Find where the given text appears and provide that cell's center as (x, y) coordinate. 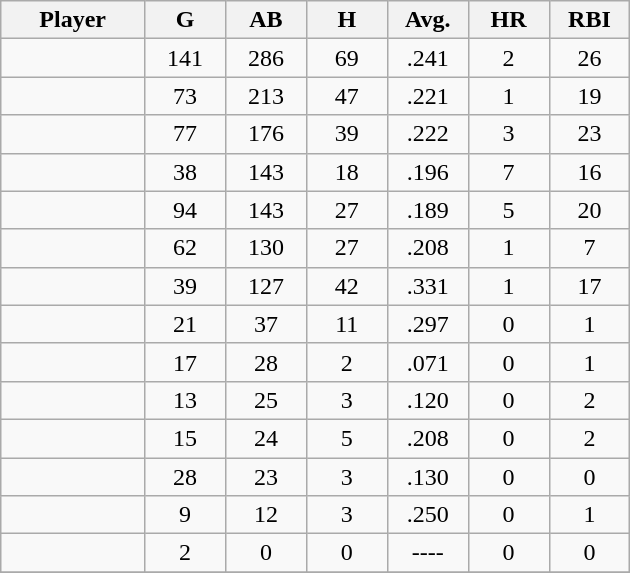
---- (428, 553)
47 (346, 96)
AB (266, 20)
.222 (428, 134)
42 (346, 286)
25 (266, 400)
69 (346, 58)
G (186, 20)
26 (590, 58)
38 (186, 172)
.071 (428, 362)
213 (266, 96)
16 (590, 172)
19 (590, 96)
12 (266, 515)
286 (266, 58)
37 (266, 324)
.196 (428, 172)
.221 (428, 96)
Avg. (428, 20)
H (346, 20)
130 (266, 248)
20 (590, 210)
.130 (428, 477)
.189 (428, 210)
77 (186, 134)
141 (186, 58)
24 (266, 438)
127 (266, 286)
176 (266, 134)
62 (186, 248)
13 (186, 400)
.241 (428, 58)
21 (186, 324)
9 (186, 515)
.120 (428, 400)
73 (186, 96)
HR (508, 20)
.250 (428, 515)
11 (346, 324)
Player (73, 20)
.297 (428, 324)
94 (186, 210)
18 (346, 172)
.331 (428, 286)
RBI (590, 20)
15 (186, 438)
